For the text-containing cell, return its midpoint in [x, y] coordinate format. 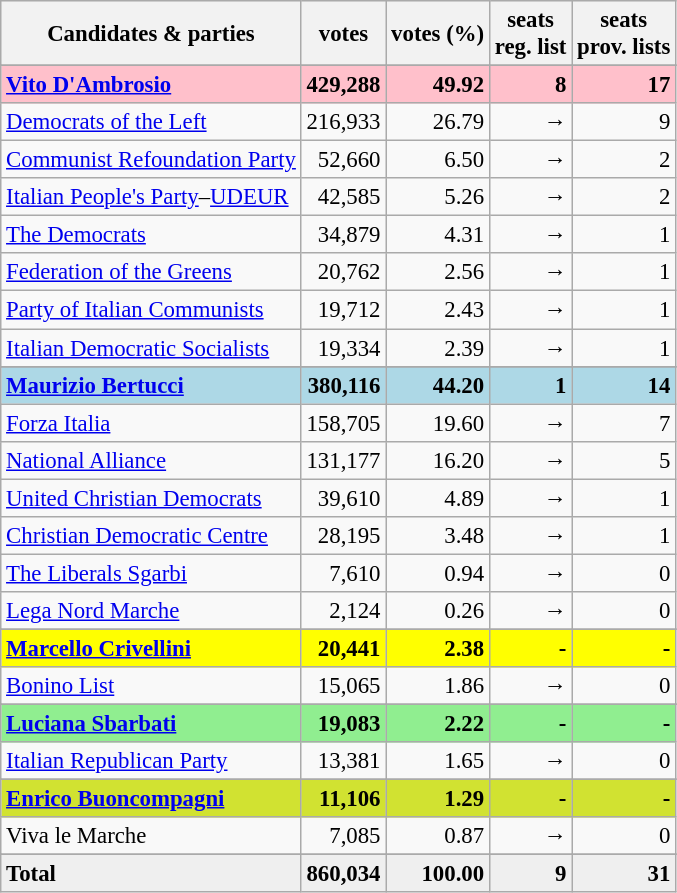
votes [344, 34]
49.92 [438, 85]
Luciana Sbarbati [151, 724]
52,660 [344, 160]
158,705 [344, 423]
2.43 [438, 310]
5.26 [438, 197]
7,610 [344, 573]
19.60 [438, 423]
seatsreg. list [530, 34]
0.26 [438, 611]
4.31 [438, 235]
The Liberals Sgarbi [151, 573]
14 [624, 385]
Candidates & parties [151, 34]
Federation of the Greens [151, 273]
380,116 [344, 385]
7 [624, 423]
Marcello Crivellini [151, 648]
131,177 [344, 460]
Vito D'Ambrosio [151, 85]
seatsprov. lists [624, 34]
The Democrats [151, 235]
19,083 [344, 724]
11,106 [344, 799]
5 [624, 460]
Italian Democratic Socialists [151, 348]
20,762 [344, 273]
28,195 [344, 536]
Maurizio Bertucci [151, 385]
20,441 [344, 648]
0.94 [438, 573]
19,334 [344, 348]
860,034 [344, 874]
Viva le Marche [151, 836]
Party of Italian Communists [151, 310]
Democrats of the Left [151, 122]
15,065 [344, 686]
Total [151, 874]
39,610 [344, 498]
2,124 [344, 611]
42,585 [344, 197]
7,085 [344, 836]
Italian People's Party–UDEUR [151, 197]
1.65 [438, 761]
16.20 [438, 460]
Lega Nord Marche [151, 611]
Bonino List [151, 686]
8 [530, 85]
34,879 [344, 235]
Communist Refoundation Party [151, 160]
13,381 [344, 761]
Enrico Buoncompagni [151, 799]
votes (%) [438, 34]
31 [624, 874]
4.89 [438, 498]
United Christian Democrats [151, 498]
2.22 [438, 724]
Christian Democratic Centre [151, 536]
1.29 [438, 799]
3.48 [438, 536]
Italian Republican Party [151, 761]
19,712 [344, 310]
2.39 [438, 348]
National Alliance [151, 460]
6.50 [438, 160]
0.87 [438, 836]
26.79 [438, 122]
17 [624, 85]
100.00 [438, 874]
1.86 [438, 686]
44.20 [438, 385]
216,933 [344, 122]
429,288 [344, 85]
Forza Italia [151, 423]
2.56 [438, 273]
2.38 [438, 648]
